Return [x, y] of the center of cell containing provided text 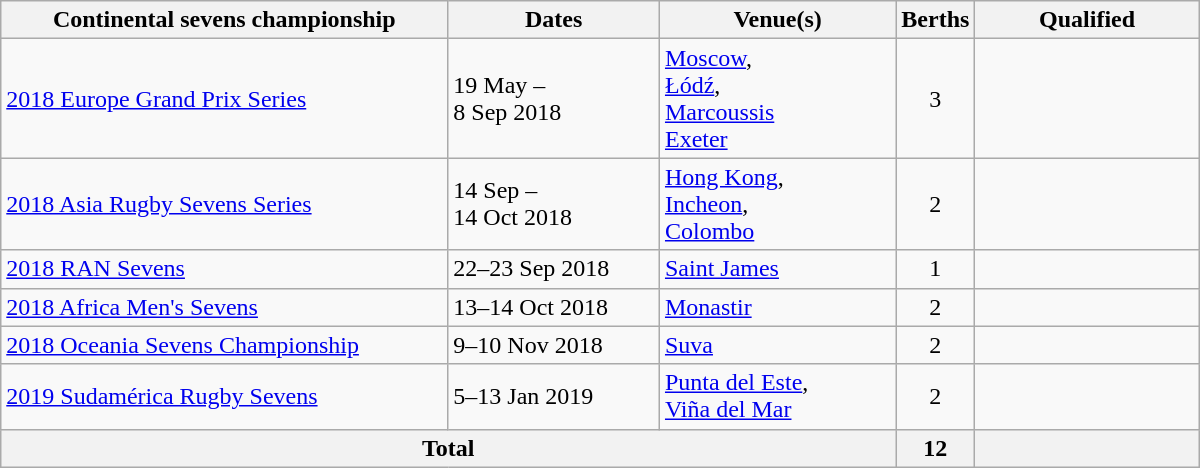
Saint James [777, 269]
2018 Oceania Sevens Championship [224, 345]
13–14 Oct 2018 [554, 307]
Total [448, 448]
2018 Europe Grand Prix Series [224, 98]
Moscow, Łódź, Marcoussis Exeter [777, 98]
5–13 Jan 2019 [554, 396]
14 Sep –14 Oct 2018 [554, 204]
2018 Asia Rugby Sevens Series [224, 204]
Suva [777, 345]
1 [936, 269]
9–10 Nov 2018 [554, 345]
Venue(s) [777, 20]
Dates [554, 20]
Continental sevens championship [224, 20]
Qualified [1087, 20]
Punta del Este, Viña del Mar [777, 396]
2018 Africa Men's Sevens [224, 307]
3 [936, 98]
19 May –8 Sep 2018 [554, 98]
Berths [936, 20]
22–23 Sep 2018 [554, 269]
Hong Kong, Incheon, Colombo [777, 204]
2019 Sudamérica Rugby Sevens [224, 396]
12 [936, 448]
Monastir [777, 307]
2018 RAN Sevens [224, 269]
